Search for the cell housing the specified text and yield its (x, y) center coordinate. 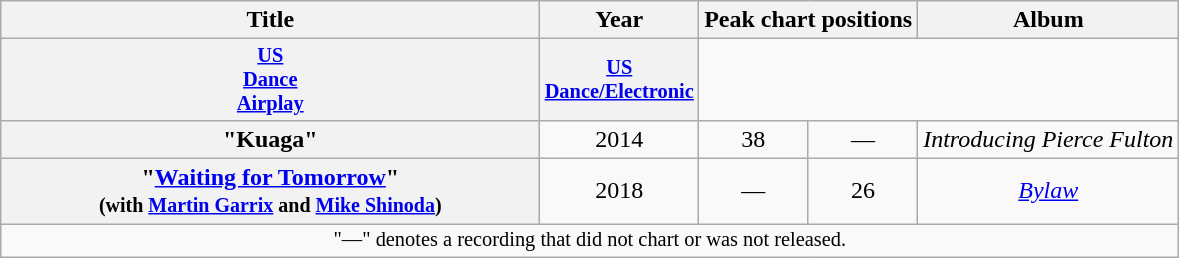
Bylaw (1048, 192)
2018 (620, 192)
Album (1048, 20)
Introducing Pierce Fulton (1048, 139)
"Waiting for Tomorrow" (with Martin Garrix and Mike Shinoda) (270, 192)
Title (270, 20)
"—" denotes a recording that did not chart or was not released. (590, 241)
USDance/Electronic (620, 80)
Year (620, 20)
Peak chart positions (808, 20)
"Kuaga" (270, 139)
2014 (620, 139)
26 (863, 192)
38 (754, 139)
USDanceAirplay (270, 80)
